Extract the [X, Y] coordinate from the center of the cell holding the provided text.  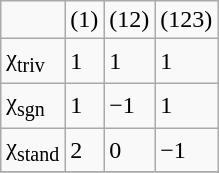
(12) [130, 20]
χtriv [33, 61]
(1) [84, 20]
0 [130, 150]
χstand [33, 150]
(123) [186, 20]
χsgn [33, 105]
2 [84, 150]
